Determine the [x, y] coordinate at the center of the cell enclosing the given text.  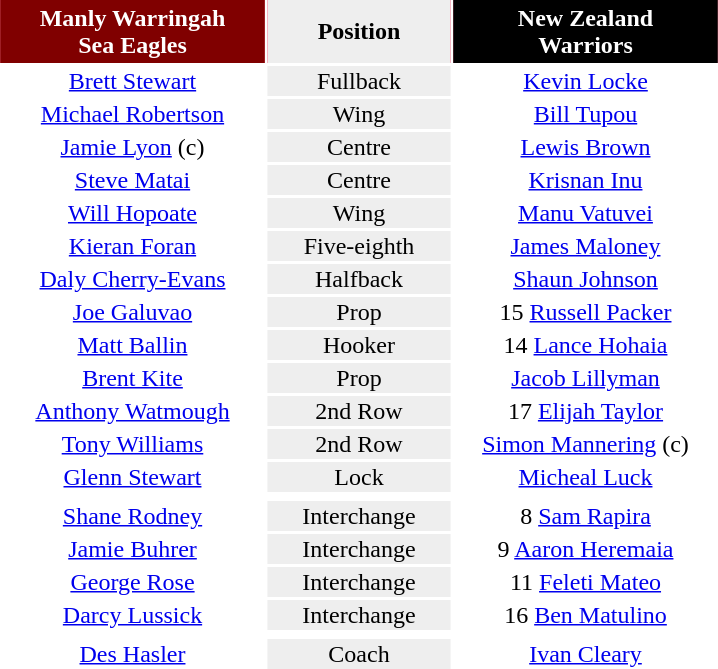
Ivan Cleary [586, 654]
Micheal Luck [586, 477]
Simon Mannering (c) [586, 444]
Joe Galuvao [132, 312]
Halfback [360, 279]
Shane Rodney [132, 516]
Darcy Lussick [132, 615]
Hooker [360, 345]
Shaun Johnson [586, 279]
Fullback [360, 81]
11 Feleti Mateo [586, 582]
Des Hasler [132, 654]
9 Aaron Heremaia [586, 549]
Lock [360, 477]
14 Lance Hohaia [586, 345]
New ZealandWarriors [586, 32]
Jacob Lillyman [586, 378]
Anthony Watmough [132, 411]
Manly WarringahSea Eagles [132, 32]
15 Russell Packer [586, 312]
Bill Tupou [586, 114]
Will Hopoate [132, 213]
Coach [360, 654]
Glenn Stewart [132, 477]
Position [360, 32]
Brent Kite [132, 378]
Manu Vatuvei [586, 213]
Brett Stewart [132, 81]
Tony Williams [132, 444]
Kieran Foran [132, 246]
Krisnan Inu [586, 180]
Michael Robertson [132, 114]
Steve Matai [132, 180]
Five-eighth [360, 246]
8 Sam Rapira [586, 516]
Daly Cherry-Evans [132, 279]
George Rose [132, 582]
Jamie Lyon (c) [132, 147]
Kevin Locke [586, 81]
17 Elijah Taylor [586, 411]
Lewis Brown [586, 147]
James Maloney [586, 246]
Jamie Buhrer [132, 549]
Matt Ballin [132, 345]
16 Ben Matulino [586, 615]
